For the text-containing cell, return its midpoint in [X, Y] coordinate format. 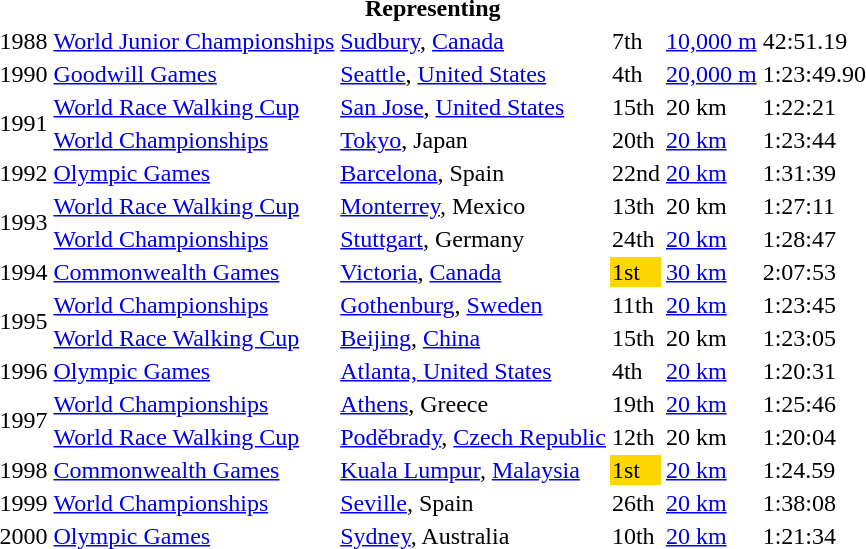
Gothenburg, Sweden [474, 305]
7th [636, 41]
13th [636, 206]
Sudbury, Canada [474, 41]
11th [636, 305]
26th [636, 503]
Seattle, United States [474, 74]
Athens, Greece [474, 404]
San Jose, United States [474, 107]
12th [636, 437]
Atlanta, United States [474, 371]
Victoria, Canada [474, 272]
22nd [636, 173]
10,000 m [711, 41]
Kuala Lumpur, Malaysia [474, 470]
30 km [711, 272]
Monterrey, Mexico [474, 206]
19th [636, 404]
Poděbrady, Czech Republic [474, 437]
World Junior Championships [194, 41]
Barcelona, Spain [474, 173]
Beijing, China [474, 338]
Goodwill Games [194, 74]
Seville, Spain [474, 503]
Tokyo, Japan [474, 140]
20,000 m [711, 74]
24th [636, 239]
Stuttgart, Germany [474, 239]
20th [636, 140]
